Provide the [x, y] coordinate of the cell's center where the given text is located.  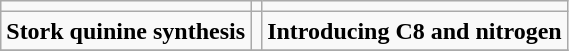
Introducing C8 and nitrogen [415, 31]
Stork quinine synthesis [126, 31]
